Pinpoint the cell where the given text exists, returning its [x, y] midpoint coordinate. 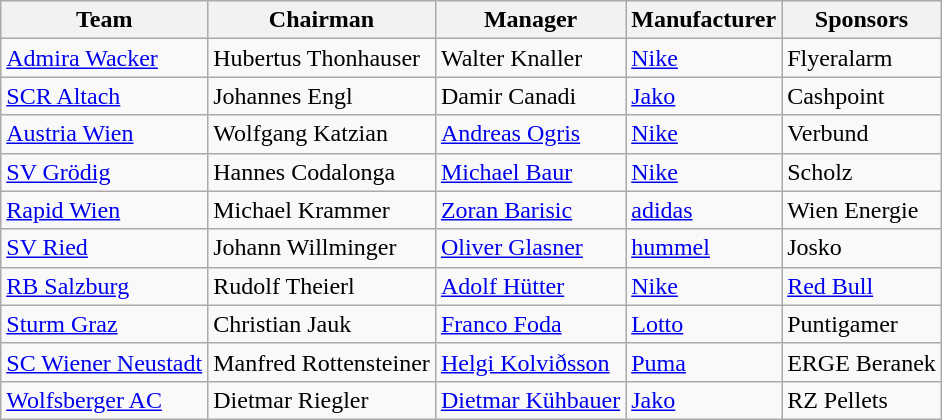
Zoran Barisic [530, 210]
Austria Wien [104, 134]
Scholz [862, 172]
hummel [704, 248]
Dietmar Kühbauer [530, 400]
Michael Baur [530, 172]
RB Salzburg [104, 286]
Damir Canadi [530, 96]
Hubertus Thonhauser [322, 58]
Dietmar Riegler [322, 400]
Wien Energie [862, 210]
adidas [704, 210]
ERGE Beranek [862, 362]
Team [104, 20]
RZ Pellets [862, 400]
Wolfsberger AC [104, 400]
Rapid Wien [104, 210]
Red Bull [862, 286]
Cashpoint [862, 96]
Johann Willminger [322, 248]
Walter Knaller [530, 58]
Michael Krammer [322, 210]
Johannes Engl [322, 96]
Sturm Graz [104, 324]
Adolf Hütter [530, 286]
SCR Altach [104, 96]
SC Wiener Neustadt [104, 362]
Sponsors [862, 20]
Franco Foda [530, 324]
Lotto [704, 324]
Manager [530, 20]
Puntigamer [862, 324]
Manufacturer [704, 20]
Admira Wacker [104, 58]
Rudolf Theierl [322, 286]
Verbund [862, 134]
Flyeralarm [862, 58]
Manfred Rottensteiner [322, 362]
Oliver Glasner [530, 248]
SV Grödig [104, 172]
Hannes Codalonga [322, 172]
Helgi Kolviðsson [530, 362]
Wolfgang Katzian [322, 134]
SV Ried [104, 248]
Andreas Ogris [530, 134]
Josko [862, 248]
Puma [704, 362]
Christian Jauk [322, 324]
Chairman [322, 20]
